From the cell containing the given text, extract its center point as (X, Y) coordinate. 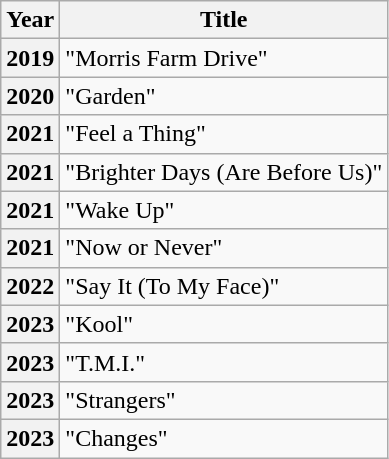
Title (224, 20)
"T.M.I." (224, 362)
"Strangers" (224, 400)
2019 (30, 58)
"Morris Farm Drive" (224, 58)
"Wake Up" (224, 210)
2020 (30, 96)
"Say It (To My Face)" (224, 286)
"Now or Never" (224, 248)
Year (30, 20)
"Kool" (224, 324)
"Feel a Thing" (224, 134)
2022 (30, 286)
"Garden" (224, 96)
"Brighter Days (Are Before Us)" (224, 172)
"Changes" (224, 438)
